Locate the cell with the specified text and output its [x, y] center coordinate. 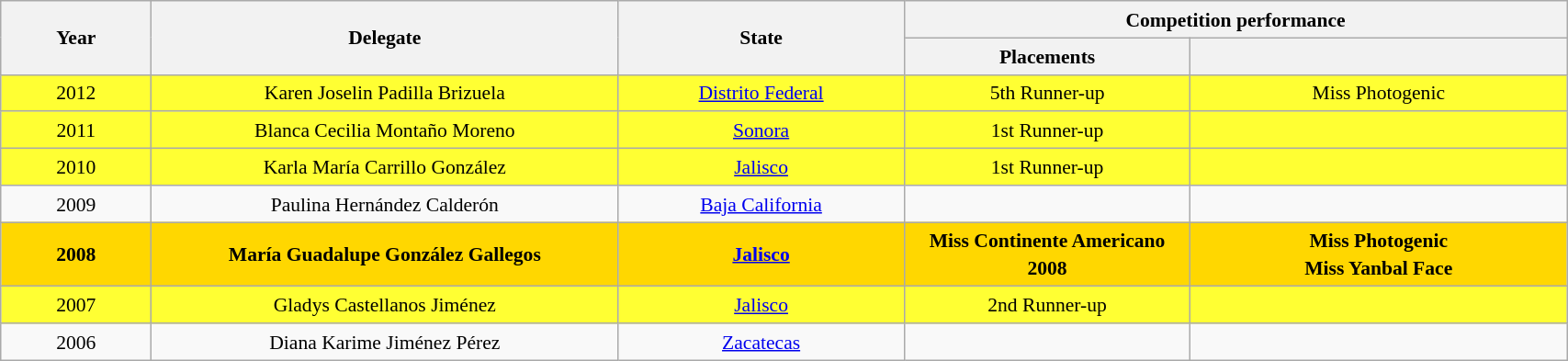
Miss Continente Americano 2008 [1047, 254]
Zacatecas [761, 342]
Blanca Cecilia Montaño Moreno [385, 130]
Karla María Carrillo González [385, 167]
2010 [76, 167]
2nd Runner-up [1047, 305]
2009 [76, 204]
María Guadalupe González Gallegos [385, 254]
Year [76, 38]
2011 [76, 130]
Competition performance [1235, 19]
Delegate [385, 38]
2006 [76, 342]
Miss Photogenic [1379, 93]
Sonora [761, 130]
5th Runner-up [1047, 93]
Diana Karime Jiménez Pérez [385, 342]
2007 [76, 305]
Baja California [761, 204]
2008 [76, 254]
State [761, 38]
Distrito Federal [761, 93]
Gladys Castellanos Jiménez [385, 305]
Karen Joselin Padilla Brizuela [385, 93]
Miss PhotogenicMiss Yanbal Face [1379, 254]
2012 [76, 93]
Placements [1047, 56]
Paulina Hernández Calderón [385, 204]
